Output the (X, Y) coordinate of the center of the cell containing the given text.  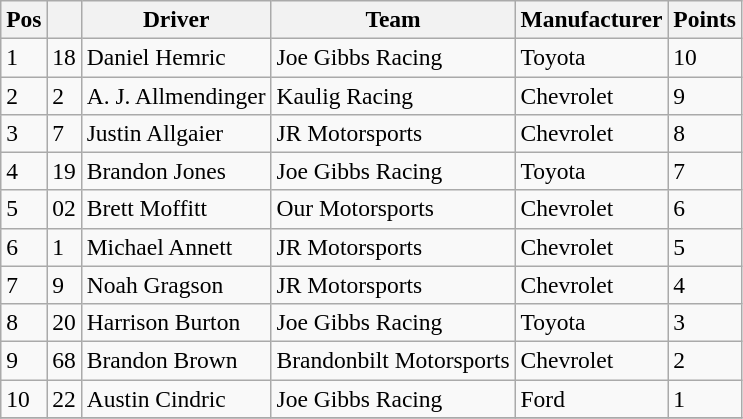
Points (705, 19)
Team (393, 19)
Our Motorsports (393, 209)
Brandonbilt Motorsports (393, 360)
18 (64, 57)
19 (64, 171)
A. J. Allmendinger (176, 95)
Pos (24, 19)
Ford (592, 398)
Justin Allgaier (176, 133)
Michael Annett (176, 247)
Brandon Brown (176, 360)
Kaulig Racing (393, 95)
20 (64, 322)
Driver (176, 19)
Brandon Jones (176, 171)
Daniel Hemric (176, 57)
Harrison Burton (176, 322)
02 (64, 209)
Austin Cindric (176, 398)
22 (64, 398)
Brett Moffitt (176, 209)
68 (64, 360)
Noah Gragson (176, 285)
Manufacturer (592, 19)
